For the text-containing cell, return its midpoint in (x, y) coordinate format. 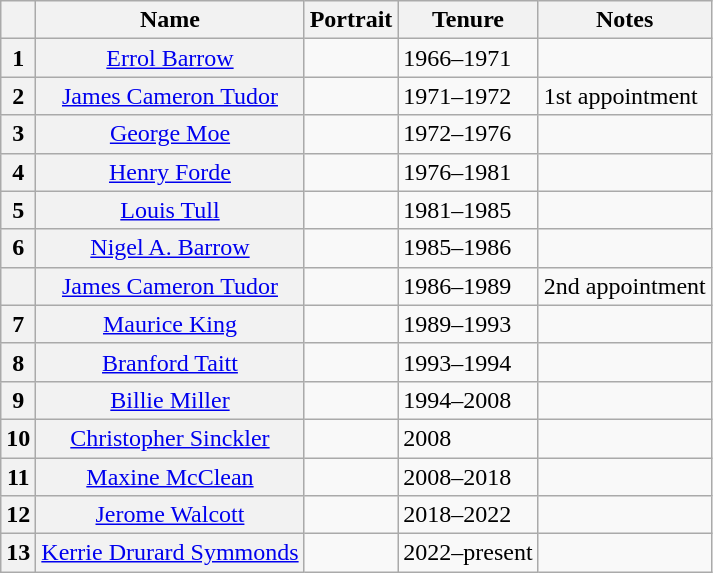
Name (170, 20)
1994–2008 (468, 400)
Maxine McClean (170, 477)
Maurice King (170, 324)
2 (18, 96)
Christopher Sinckler (170, 438)
Louis Tull (170, 210)
1st appointment (624, 96)
11 (18, 477)
13 (18, 553)
Errol Barrow (170, 58)
12 (18, 515)
Billie Miller (170, 400)
2nd appointment (624, 286)
4 (18, 172)
8 (18, 362)
1986–1989 (468, 286)
Portrait (351, 20)
6 (18, 248)
2022–present (468, 553)
Nigel A. Barrow (170, 248)
1971–1972 (468, 96)
1993–1994 (468, 362)
Henry Forde (170, 172)
1976–1981 (468, 172)
Notes (624, 20)
9 (18, 400)
10 (18, 438)
2008 (468, 438)
George Moe (170, 134)
7 (18, 324)
1972–1976 (468, 134)
1989–1993 (468, 324)
1985–1986 (468, 248)
3 (18, 134)
Branford Taitt (170, 362)
2018–2022 (468, 515)
1 (18, 58)
Tenure (468, 20)
2008–2018 (468, 477)
1981–1985 (468, 210)
Kerrie Drurard Symmonds (170, 553)
1966–1971 (468, 58)
Jerome Walcott (170, 515)
5 (18, 210)
